Find where the given text appears and provide that cell's center as (x, y) coordinate. 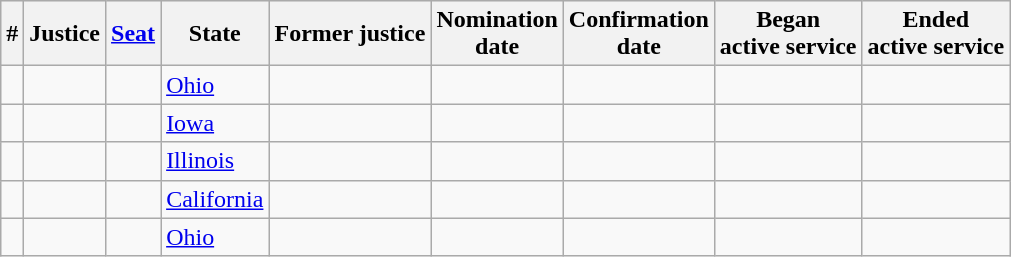
Justice (65, 34)
Confirmationdate (638, 34)
Beganactive service (788, 34)
Former justice (350, 34)
Seat (134, 34)
State (215, 34)
Nominationdate (497, 34)
Iowa (215, 123)
California (215, 199)
Illinois (215, 161)
Endedactive service (936, 34)
# (12, 34)
